Search for the cell housing the specified text and yield its [x, y] center coordinate. 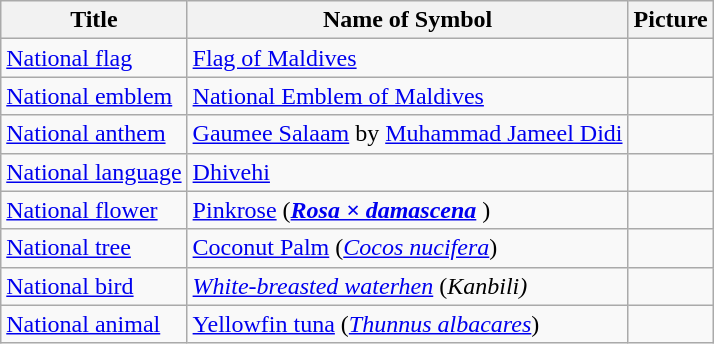
National anthem [94, 134]
White-breasted waterhen (Kanbili) [408, 286]
Flag of Maldives [408, 58]
Pinkrose (Rosa × damascena ) [408, 210]
National tree [94, 248]
National bird [94, 286]
Title [94, 20]
Name of Symbol [408, 20]
Gaumee Salaam by Muhammad Jameel Didi [408, 134]
Coconut Palm (Cocos nucifera) [408, 248]
National animal [94, 324]
National flower [94, 210]
National emblem [94, 96]
National language [94, 172]
Dhivehi [408, 172]
National Emblem of Maldives [408, 96]
Picture [670, 20]
Yellowfin tuna (Thunnus albacares) [408, 324]
National flag [94, 58]
